Scan for the cell matching the given text and deliver its (x, y) coordinate at center. 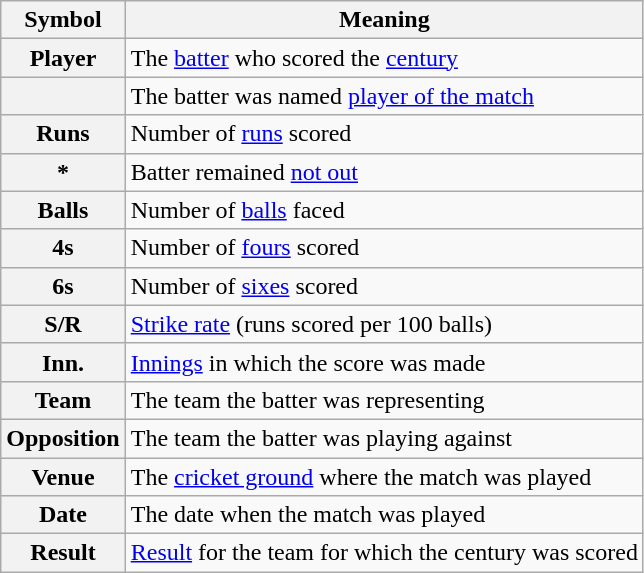
Runs (63, 134)
Number of sixes scored (384, 286)
Venue (63, 477)
Result (63, 553)
Player (63, 58)
Number of fours scored (384, 248)
The date when the match was played (384, 515)
6s (63, 286)
Date (63, 515)
Symbol (63, 20)
Strike rate (runs scored per 100 balls) (384, 324)
Number of runs scored (384, 134)
The cricket ground where the match was played (384, 477)
Team (63, 400)
Inn. (63, 362)
The team the batter was playing against (384, 438)
Batter remained not out (384, 172)
The batter was named player of the match (384, 96)
Meaning (384, 20)
The team the batter was representing (384, 400)
4s (63, 248)
Balls (63, 210)
Opposition (63, 438)
Result for the team for which the century was scored (384, 553)
Innings in which the score was made (384, 362)
S/R (63, 324)
The batter who scored the century (384, 58)
Number of balls faced (384, 210)
* (63, 172)
